Return the [x, y] coordinate for the center point of the cell that contains the specified text.  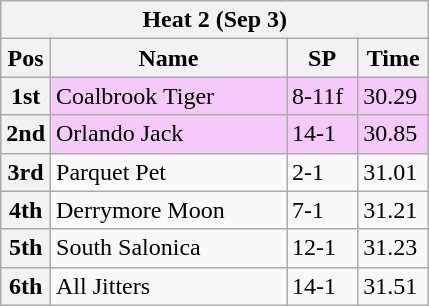
31.51 [394, 286]
Heat 2 (Sep 3) [215, 20]
7-1 [322, 210]
Pos [26, 58]
2-1 [322, 172]
31.01 [394, 172]
6th [26, 286]
All Jitters [169, 286]
Time [394, 58]
Derrymore Moon [169, 210]
SP [322, 58]
South Salonica [169, 248]
2nd [26, 134]
31.21 [394, 210]
Orlando Jack [169, 134]
Parquet Pet [169, 172]
30.29 [394, 96]
30.85 [394, 134]
Name [169, 58]
1st [26, 96]
31.23 [394, 248]
4th [26, 210]
3rd [26, 172]
12-1 [322, 248]
Coalbrook Tiger [169, 96]
5th [26, 248]
8-11f [322, 96]
